Output the (X, Y) coordinate of the center of the cell containing the given text.  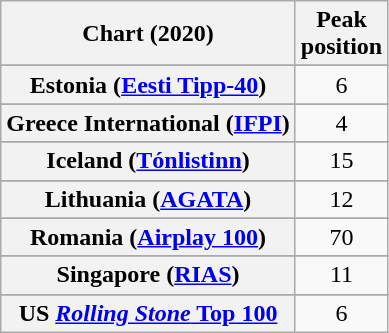
Singapore (RIAS) (148, 275)
Lithuania (AGATA) (148, 199)
Chart (2020) (148, 34)
Peakposition (341, 34)
Greece International (IFPI) (148, 123)
4 (341, 123)
15 (341, 161)
Estonia (Eesti Tipp-40) (148, 85)
70 (341, 237)
US Rolling Stone Top 100 (148, 313)
Romania (Airplay 100) (148, 237)
Iceland (Tónlistinn) (148, 161)
11 (341, 275)
12 (341, 199)
